Determine the [x, y] coordinate at the center of the cell enclosing the given text.  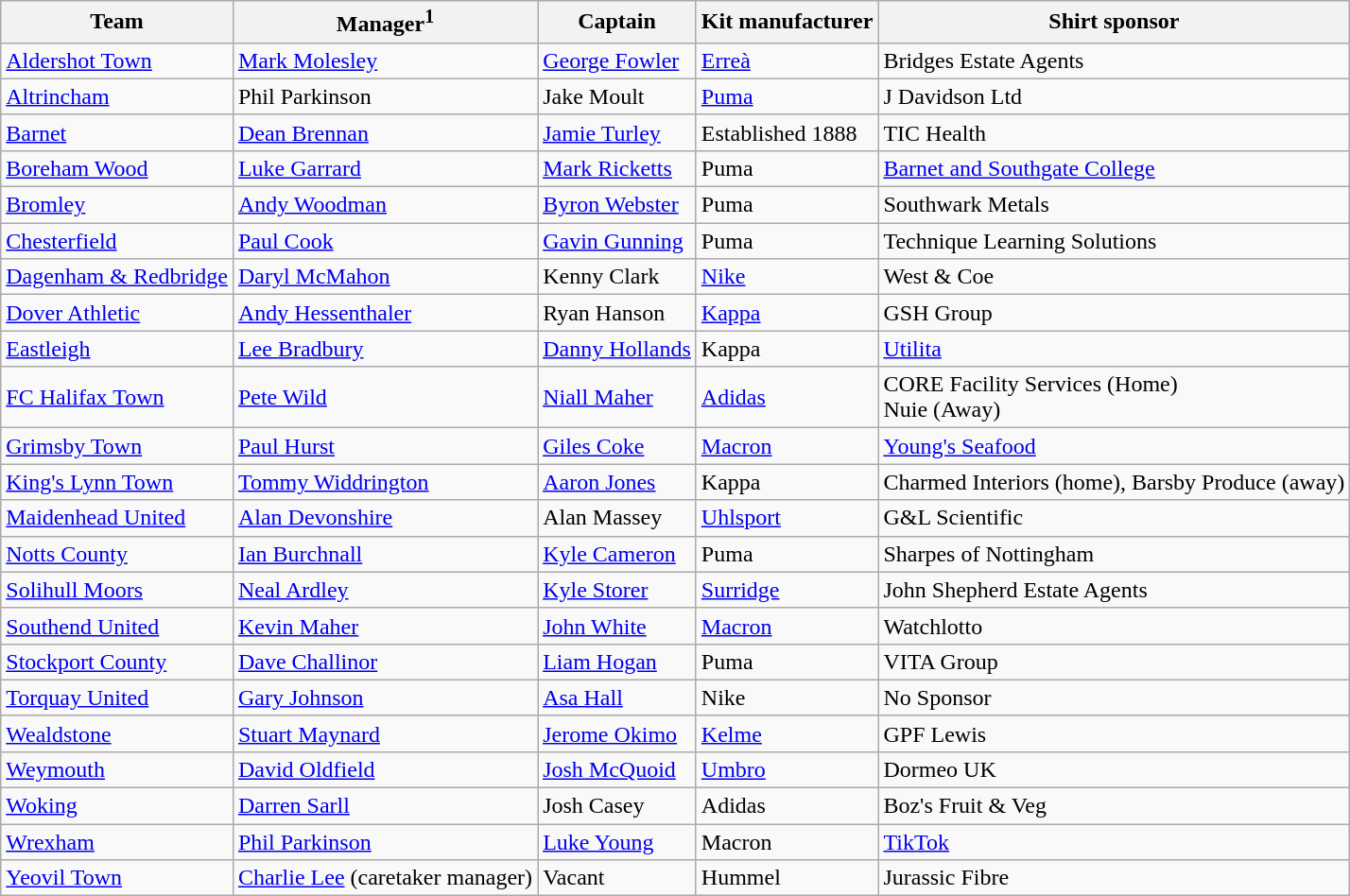
Kit manufacturer [787, 23]
George Fowler [617, 60]
Alan Devonshire [385, 518]
Vacant [617, 878]
West & Coe [1114, 277]
Weymouth [117, 769]
Paul Cook [385, 241]
CORE Facility Services (Home) Nuie (Away) [1114, 397]
Josh McQuoid [617, 769]
Kyle Cameron [617, 554]
Lee Bradbury [385, 349]
Daryl McMahon [385, 277]
Dean Brennan [385, 132]
Umbro [787, 769]
Wealdstone [117, 733]
Kevin Maher [385, 626]
Captain [617, 23]
Young's Seafood [1114, 446]
Notts County [117, 554]
Woking [117, 806]
Chesterfield [117, 241]
Andy Woodman [385, 205]
Niall Maher [617, 397]
King's Lynn Town [117, 482]
Technique Learning Solutions [1114, 241]
Dormeo UK [1114, 769]
Maidenhead United [117, 518]
Tommy Widdrington [385, 482]
Barnet [117, 132]
Established 1888 [787, 132]
Danny Hollands [617, 349]
David Oldfield [385, 769]
Wrexham [117, 842]
No Sponsor [1114, 698]
Watchlotto [1114, 626]
Darren Sarll [385, 806]
Gary Johnson [385, 698]
Ian Burchnall [385, 554]
Pete Wild [385, 397]
Erreà [787, 60]
John Shepherd Estate Agents [1114, 590]
Yeovil Town [117, 878]
Shirt sponsor [1114, 23]
Jamie Turley [617, 132]
Mark Molesley [385, 60]
Asa Hall [617, 698]
Josh Casey [617, 806]
TikTok [1114, 842]
Boz's Fruit & Veg [1114, 806]
Team [117, 23]
Kelme [787, 733]
Boreham Wood [117, 168]
Gavin Gunning [617, 241]
Dagenham & Redbridge [117, 277]
Kenny Clark [617, 277]
Alan Massey [617, 518]
TIC Health [1114, 132]
GPF Lewis [1114, 733]
Dover Athletic [117, 313]
Bromley [117, 205]
Byron Webster [617, 205]
Aldershot Town [117, 60]
Aaron Jones [617, 482]
Giles Coke [617, 446]
John White [617, 626]
G&L Scientific [1114, 518]
Utilita [1114, 349]
FC Halifax Town [117, 397]
Uhlsport [787, 518]
Mark Ricketts [617, 168]
Kyle Storer [617, 590]
Torquay United [117, 698]
Ryan Hanson [617, 313]
Sharpes of Nottingham [1114, 554]
VITA Group [1114, 662]
Bridges Estate Agents [1114, 60]
Stuart Maynard [385, 733]
Dave Challinor [385, 662]
Jerome Okimo [617, 733]
Andy Hessenthaler [385, 313]
Barnet and Southgate College [1114, 168]
Charmed Interiors (home), Barsby Produce (away) [1114, 482]
Stockport County [117, 662]
Luke Young [617, 842]
Jake Moult [617, 96]
GSH Group [1114, 313]
Altrincham [117, 96]
J Davidson Ltd [1114, 96]
Neal Ardley [385, 590]
Solihull Moors [117, 590]
Grimsby Town [117, 446]
Luke Garrard [385, 168]
Southwark Metals [1114, 205]
Liam Hogan [617, 662]
Paul Hurst [385, 446]
Manager1 [385, 23]
Jurassic Fibre [1114, 878]
Eastleigh [117, 349]
Charlie Lee (caretaker manager) [385, 878]
Southend United [117, 626]
Surridge [787, 590]
Hummel [787, 878]
